Capture the cell that displays the provided text and extract its [X, Y] central coordinate. 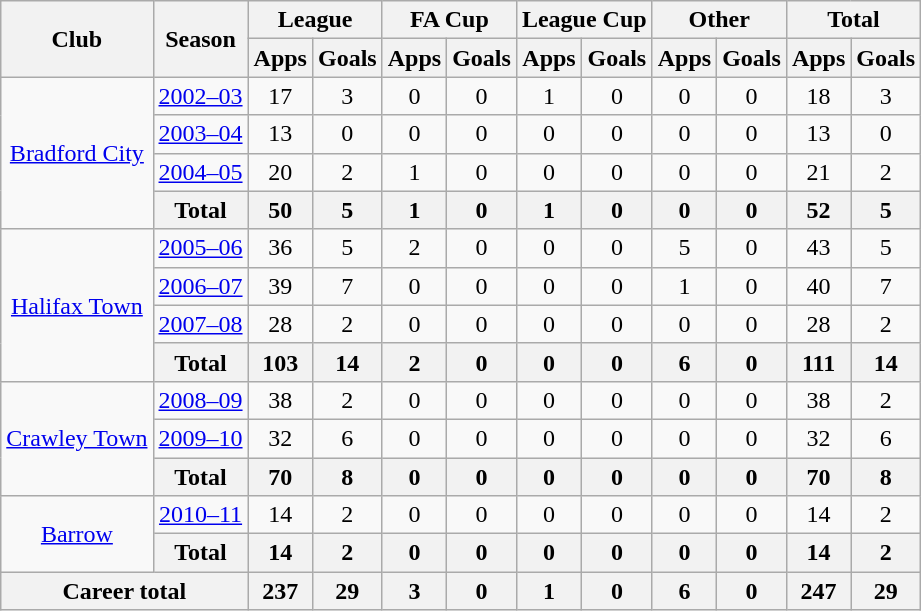
21 [818, 172]
2002–03 [200, 96]
39 [280, 286]
Barrow [77, 534]
40 [818, 286]
League Cup [584, 20]
Other [719, 20]
2005–06 [200, 248]
Season [200, 39]
Bradford City [77, 153]
2004–05 [200, 172]
18 [818, 96]
Career total [124, 591]
43 [818, 248]
League [315, 20]
2008–09 [200, 400]
247 [818, 591]
52 [818, 210]
FA Cup [449, 20]
Club [77, 39]
2007–08 [200, 324]
237 [280, 591]
50 [280, 210]
17 [280, 96]
Halifax Town [77, 305]
103 [280, 362]
36 [280, 248]
2003–04 [200, 134]
2006–07 [200, 286]
20 [280, 172]
2009–10 [200, 438]
111 [818, 362]
2010–11 [200, 515]
Crawley Town [77, 438]
